Pinpoint the cell where the given text exists, returning its (X, Y) midpoint coordinate. 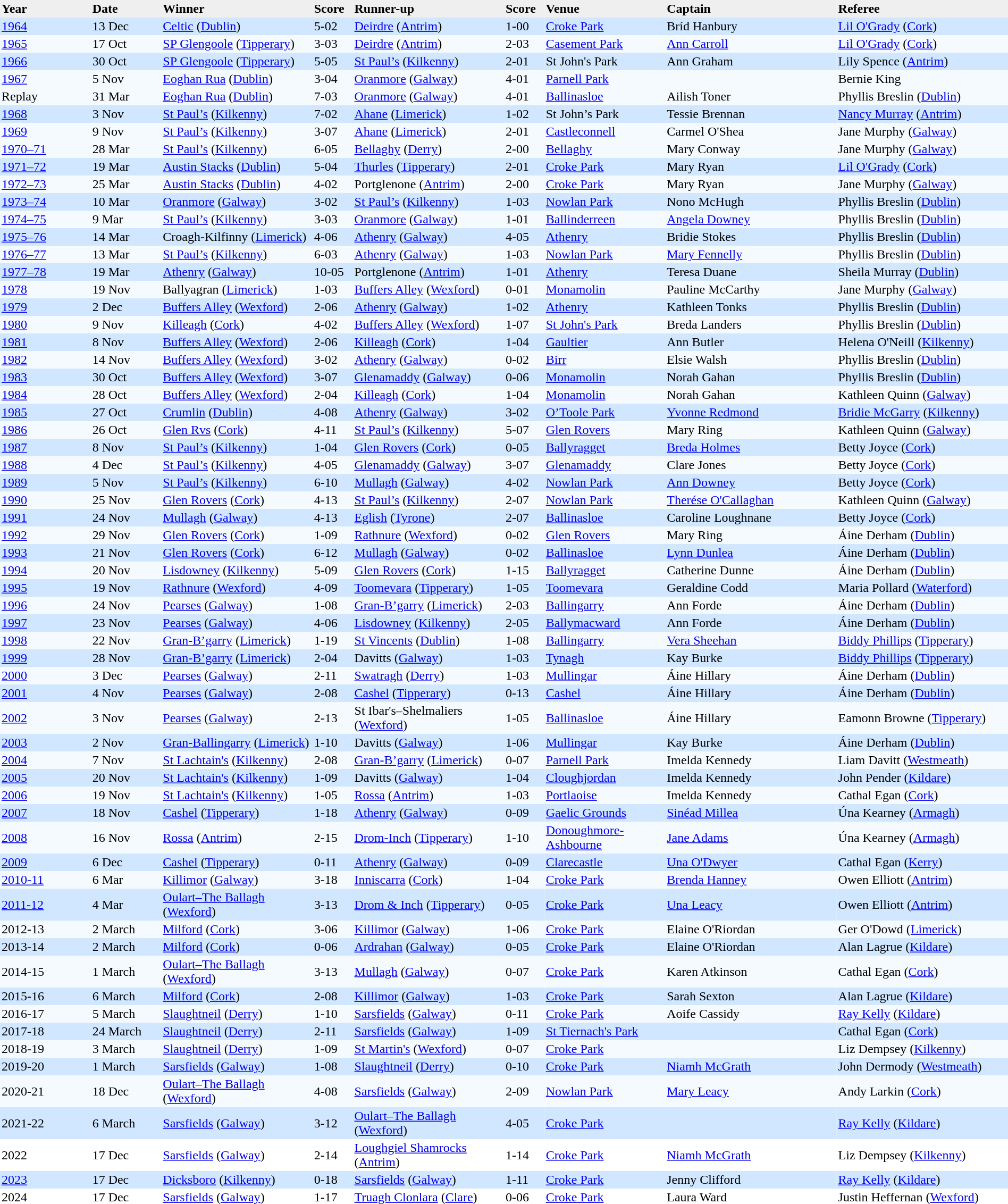
Crumlin (Dublin) (237, 413)
3-18 (333, 880)
Venue (605, 9)
2009 (46, 863)
2022 (46, 1155)
Bernie King (922, 79)
Bellaghy (Derry) (429, 149)
13 Dec (127, 27)
Maria Pollard (Waterford) (922, 588)
31 Mar (127, 97)
1977–78 (46, 272)
1-14 (524, 1155)
25 Mar (127, 184)
Croagh-Kilfinny (Limerick) (237, 237)
1981 (46, 342)
23 Nov (127, 623)
1991 (46, 518)
4 Mar (127, 905)
18 Nov (127, 813)
1995 (46, 588)
1982 (46, 359)
1973–74 (46, 202)
10-05 (333, 272)
29 Nov (127, 535)
18 Dec (127, 1091)
Jenny Clifford (751, 1180)
Una Leacy (751, 905)
2015-16 (46, 997)
2011-12 (46, 905)
Toomevara (605, 588)
1999 (46, 658)
Aoife Cassidy (751, 1014)
2014-15 (46, 972)
Gaultier (605, 342)
1-18 (333, 813)
2017-18 (46, 1032)
St John’s Park (605, 114)
3-06 (333, 930)
1978 (46, 289)
St Martin's (Wexford) (429, 1049)
1965 (46, 44)
5-02 (333, 27)
9 Mar (127, 219)
Gran-Ballingarry (Limerick) (237, 742)
Loughgiel Shamrocks (Antrim) (429, 1155)
1993 (46, 553)
16 Nov (127, 838)
Una O'Dwyer (751, 863)
6-10 (333, 483)
Cathal Egan (Kerry) (922, 863)
3-04 (333, 79)
Bridie Stokes (751, 237)
Helena O'Neill (Kilkenny) (922, 342)
Castleconnell (605, 132)
Glen Rvs (Cork) (237, 430)
5-07 (524, 430)
2-15 (333, 838)
28 Nov (127, 658)
2002 (46, 718)
Ann Downey (751, 483)
Catherine Dunne (751, 570)
Drom-Inch (Tipperary) (429, 838)
Breda Holmes (751, 448)
St Vincents (Dublin) (429, 640)
1971–72 (46, 167)
Ann Carroll (751, 44)
2004 (46, 760)
7-03 (333, 97)
2008 (46, 838)
2023 (46, 1180)
Breda Landers (751, 324)
13 Mar (127, 254)
Ann Graham (751, 62)
Thurles (Tipperary) (429, 167)
2-09 (524, 1091)
22 Nov (127, 640)
1967 (46, 79)
1968 (46, 114)
28 Mar (127, 149)
3 Dec (127, 675)
Cloughjordan (605, 777)
Tynagh (605, 658)
Jane Adams (751, 838)
Andy Larkin (Cork) (922, 1091)
1970–71 (46, 149)
1983 (46, 378)
1974–75 (46, 219)
Winner (237, 9)
6 Dec (127, 863)
2018-19 (46, 1049)
Sarah Sexton (751, 997)
Carmel O'Shea (751, 132)
1-19 (333, 640)
2007 (46, 813)
Ballyagran (Limerick) (237, 289)
Liam Davitt (Westmeath) (922, 760)
Angela Downey (751, 219)
2020-21 (46, 1091)
1987 (46, 448)
John Dermody (Westmeath) (922, 1067)
1994 (46, 570)
Date (127, 9)
3-12 (333, 1123)
Celtic (Dublin) (237, 27)
1969 (46, 132)
St Ibar's–Shelmaliers (Wexford) (429, 718)
2012-13 (46, 930)
2006 (46, 796)
Runner-up (429, 9)
2-14 (333, 1155)
Year (46, 9)
Teresa Duane (751, 272)
1-00 (524, 27)
2005 (46, 777)
Clare Jones (751, 465)
Sheila Murray (Dublin) (922, 272)
Ger O'Dowd (Limerick) (922, 930)
5-05 (333, 62)
2-13 (333, 718)
24 March (127, 1032)
4 Dec (127, 465)
Referee (922, 9)
Donoughmore-Ashbourne (605, 838)
27 Oct (127, 413)
6-05 (333, 149)
Kathleen Tonks (751, 307)
Lynn Dunlea (751, 553)
Clarecastle (605, 863)
14 Nov (127, 359)
2 Dec (127, 307)
2019-20 (46, 1067)
1998 (46, 640)
0-18 (333, 1180)
0-10 (524, 1067)
1-11 (524, 1180)
1985 (46, 413)
Tessie Brennan (751, 114)
6-12 (333, 553)
0-01 (524, 289)
Ballymacward (605, 623)
1984 (46, 395)
Sinéad Millea (751, 813)
Brenda Hanney (751, 880)
Bridie McGarry (Kilkenny) (922, 413)
Mary Leacy (751, 1091)
Portlaoise (605, 796)
Casement Park (605, 44)
2021-22 (46, 1123)
Captain (751, 9)
Mary Conway (751, 149)
1986 (46, 430)
5-04 (333, 167)
1-07 (524, 324)
2000 (46, 675)
1979 (46, 307)
1-15 (524, 570)
4-11 (333, 430)
28 Oct (127, 395)
Vera Sheehan (751, 640)
1996 (46, 605)
Karen Atkinson (751, 972)
Cashel (605, 693)
1988 (46, 465)
7-02 (333, 114)
2016-17 (46, 1014)
25 Nov (127, 500)
Inniscarra (Cork) (429, 880)
7 Nov (127, 760)
1980 (46, 324)
1990 (46, 500)
0-13 (524, 693)
1997 (46, 623)
1975–76 (46, 237)
1976–77 (46, 254)
4-09 (333, 588)
1964 (46, 27)
14 Mar (127, 237)
1992 (46, 535)
1972–73 (46, 184)
St Tiernach's Park (605, 1032)
Geraldine Codd (751, 588)
Lily Spence (Antrim) (922, 62)
Eamonn Browne (Tipperary) (922, 718)
Eglish (Tyrone) (429, 518)
Caroline Loughnane (751, 518)
2 Nov (127, 742)
Mary Fennelly (751, 254)
6-03 (333, 254)
Pauline McCarthy (751, 289)
Ardrahan (Galway) (429, 947)
Drom & Inch (Tipperary) (429, 905)
2003 (46, 742)
2-05 (524, 623)
Gaelic Grounds (605, 813)
10 Mar (127, 202)
Yvonne Redmond (751, 413)
2010-11 (46, 880)
5 March (127, 1014)
Nono McHugh (751, 202)
3 March (127, 1049)
5-09 (333, 570)
Birr (605, 359)
Bellaghy (605, 149)
4 Nov (127, 693)
O’Toole Park (605, 413)
Therése O'Callaghan (751, 500)
1989 (46, 483)
6 Mar (127, 880)
Swatragh (Derry) (429, 675)
Ailish Toner (751, 97)
Ballinderreen (605, 219)
26 Oct (127, 430)
Replay (46, 97)
Toomevara (Tipperary) (429, 588)
Bríd Hanbury (751, 27)
John Pender (Kildare) (922, 777)
Elsie Walsh (751, 359)
1966 (46, 62)
2013-14 (46, 947)
Glenamaddy (605, 465)
Dicksboro (Kilkenny) (237, 1180)
21 Nov (127, 553)
17 Oct (127, 44)
Ann Butler (751, 342)
Nancy Murray (Antrim) (922, 114)
2001 (46, 693)
